Locate the cell with the specified text and output its [X, Y] center coordinate. 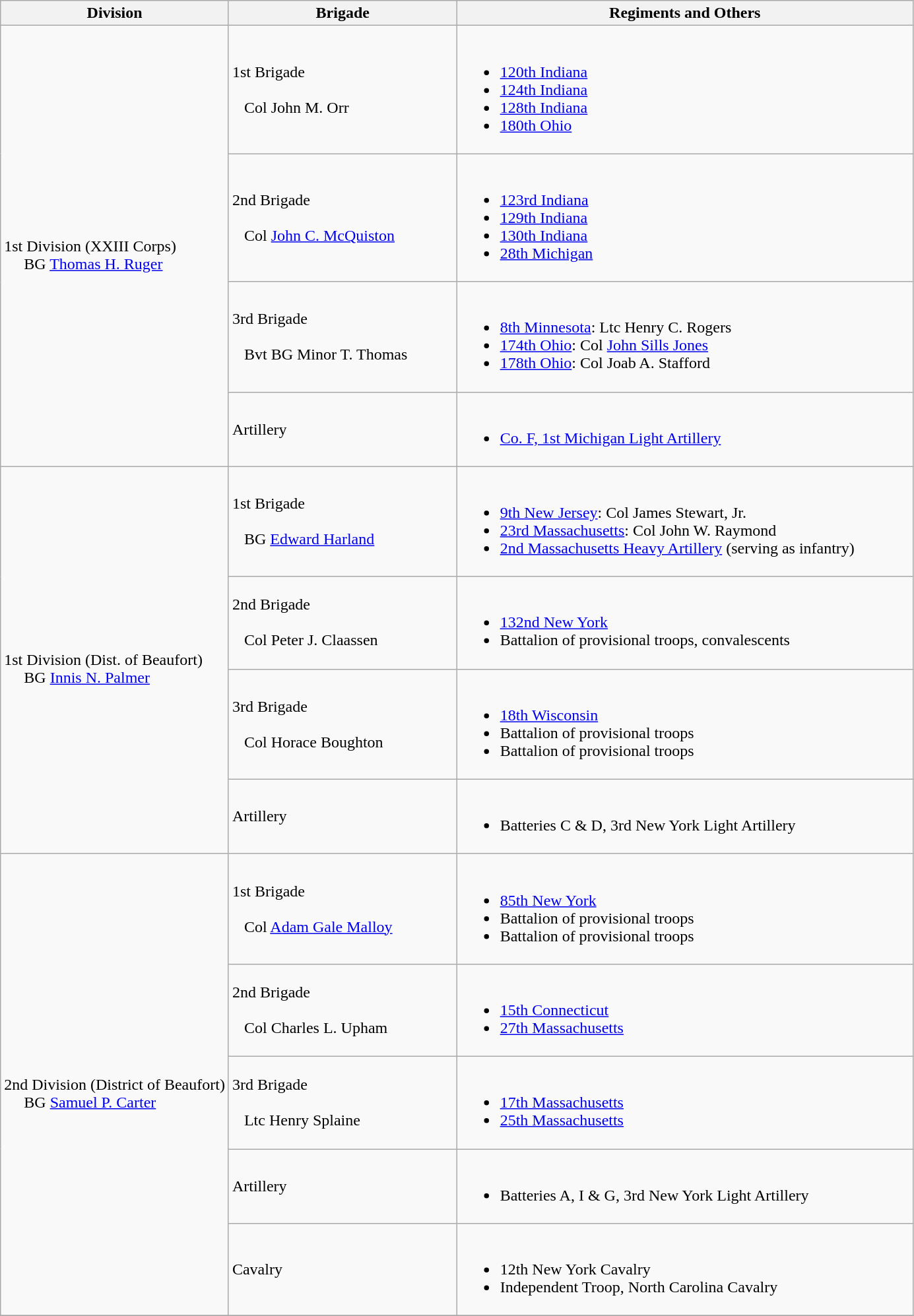
2nd Brigade Col John C. McQuiston [343, 218]
1st Brigade Col John M. Orr [343, 90]
1st Division (Dist. of Beaufort) BG Innis N. Palmer [115, 660]
3rd Brigade Bvt BG Minor T. Thomas [343, 336]
1st Brigade BG Edward Harland [343, 521]
Co. F, 1st Michigan Light Artillery [685, 429]
9th New Jersey: Col James Stewart, Jr.23rd Massachusetts: Col John W. Raymond2nd Massachusetts Heavy Artillery (serving as infantry) [685, 521]
2nd Brigade Col Peter J. Claassen [343, 623]
120th Indiana124th Indiana128th Indiana180th Ohio [685, 90]
15th Connecticut27th Massachusetts [685, 1010]
123rd Indiana129th Indiana130th Indiana28th Michigan [685, 218]
Cavalry [343, 1270]
12th New York CavalryIndependent Troop, North Carolina Cavalry [685, 1270]
3rd Brigade Col Horace Boughton [343, 724]
17th Massachusetts25th Massachusetts [685, 1102]
8th Minnesota: Ltc Henry C. Rogers174th Ohio: Col John Sills Jones178th Ohio: Col Joab A. Stafford [685, 336]
132nd New YorkBattalion of provisional troops, convalescents [685, 623]
2nd Brigade Col Charles L. Upham [343, 1010]
3rd Brigade Ltc Henry Splaine [343, 1102]
18th WisconsinBattalion of provisional troopsBattalion of provisional troops [685, 724]
1st Division (XXIII Corps) BG Thomas H. Ruger [115, 246]
Regiments and Others [685, 13]
Batteries A, I & G, 3rd New York Light Artillery [685, 1186]
Division [115, 13]
Brigade [343, 13]
Batteries C & D, 3rd New York Light Artillery [685, 817]
85th New YorkBattalion of provisional troopsBattalion of provisional troops [685, 909]
1st Brigade Col Adam Gale Malloy [343, 909]
2nd Division (District of Beaufort) BG Samuel P. Carter [115, 1084]
